Identify which cell holds the provided text, then report its (X, Y) central coordinate. 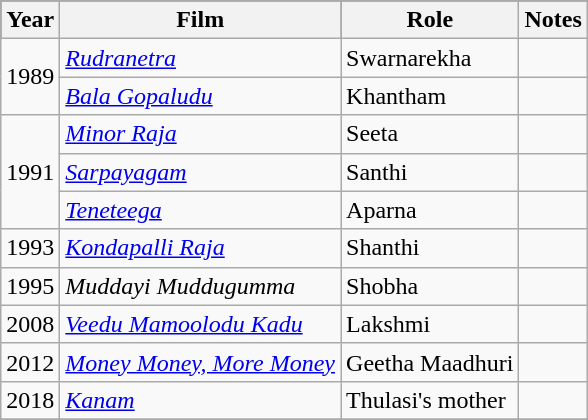
1989 (30, 77)
Role (430, 20)
2018 (30, 400)
Seeta (430, 134)
Kanam (200, 400)
Sarpayagam (200, 172)
Geetha Maadhuri (430, 362)
2008 (30, 324)
Notes (553, 20)
Santhi (430, 172)
Rudranetra (200, 58)
Shanthi (430, 248)
Teneteega (200, 210)
Minor Raja (200, 134)
Aparna (430, 210)
Thulasi's mother (430, 400)
Year (30, 20)
Bala Gopaludu (200, 96)
Veedu Mamoolodu Kadu (200, 324)
Money Money, More Money (200, 362)
2012 (30, 362)
Kondapalli Raja (200, 248)
Shobha (430, 286)
Lakshmi (430, 324)
1993 (30, 248)
Khantham (430, 96)
Film (200, 20)
1991 (30, 172)
Muddayi Muddugumma (200, 286)
1995 (30, 286)
Swarnarekha (430, 58)
